Output the (X, Y) coordinate of the center of the cell containing the given text.  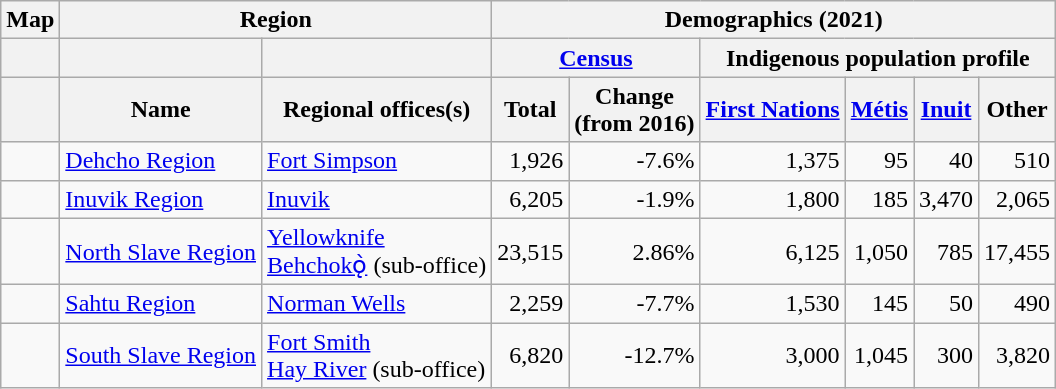
-1.9% (634, 199)
Map (30, 20)
2,065 (1018, 199)
Change(from 2016) (634, 110)
6,205 (530, 199)
Norman Wells (377, 304)
1,375 (772, 161)
-7.6% (634, 161)
Other (1018, 110)
Métis (879, 110)
1,926 (530, 161)
50 (946, 304)
Inuit (946, 110)
510 (1018, 161)
Inuvik Region (161, 199)
Census (596, 58)
17,455 (1018, 252)
-7.7% (634, 304)
North Slave Region (161, 252)
3,000 (772, 356)
1,045 (879, 356)
95 (879, 161)
Name (161, 110)
Regional offices(s) (377, 110)
300 (946, 356)
785 (946, 252)
6,820 (530, 356)
3,820 (1018, 356)
490 (1018, 304)
40 (946, 161)
6,125 (772, 252)
2.86% (634, 252)
Dehcho Region (161, 161)
South Slave Region (161, 356)
Fort SmithHay River (sub-office) (377, 356)
YellowknifeBehchokǫ̀ (sub-office) (377, 252)
Inuvik (377, 199)
145 (879, 304)
1,050 (879, 252)
-12.7% (634, 356)
Fort Simpson (377, 161)
Indigenous population profile (878, 58)
185 (879, 199)
3,470 (946, 199)
23,515 (530, 252)
Region (276, 20)
Total (530, 110)
First Nations (772, 110)
2,259 (530, 304)
Demographics (2021) (774, 20)
Sahtu Region (161, 304)
1,530 (772, 304)
1,800 (772, 199)
